From the cell containing the given text, extract its center point as (X, Y) coordinate. 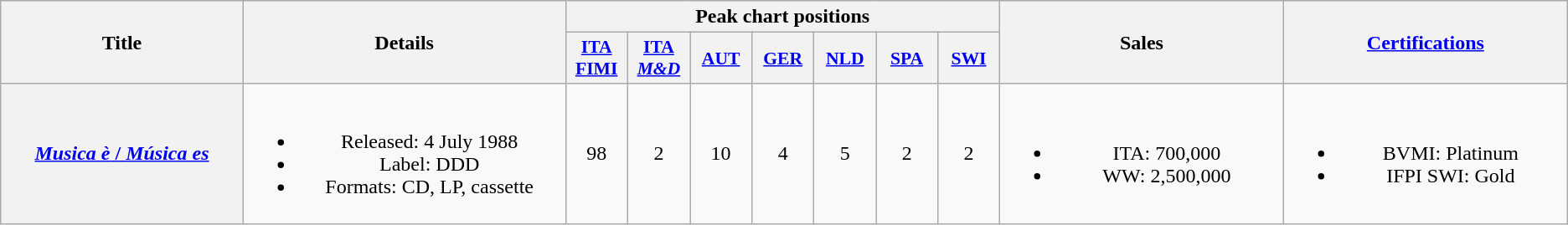
Sales (1141, 42)
Released: 4 July 1988Label: DDDFormats: CD, LP, cassette (404, 154)
SWI (969, 59)
5 (845, 154)
Peak chart positions (782, 17)
10 (721, 154)
NLD (845, 59)
Certifications (1426, 42)
Musica è / Música es (122, 154)
SPA (907, 59)
4 (783, 154)
BVMI: PlatinumIFPI SWI: Gold (1426, 154)
AUT (721, 59)
98 (596, 154)
Title (122, 42)
Details (404, 42)
ITAFIMI (596, 59)
ITAM&D (658, 59)
ITA: 700,000WW: 2,500,000 (1141, 154)
GER (783, 59)
